For the text-containing cell, return its midpoint in (X, Y) coordinate format. 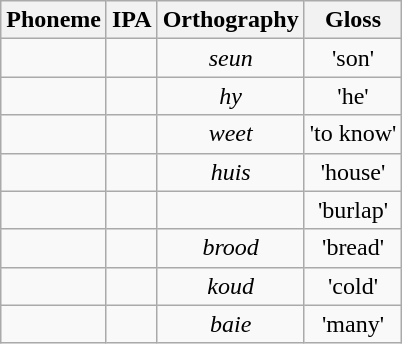
koud (230, 286)
weet (230, 134)
IPA (132, 20)
'burlap' (353, 210)
'many' (353, 324)
'he' (353, 96)
seun (230, 58)
Phoneme (54, 20)
Orthography (230, 20)
'son' (353, 58)
'house' (353, 172)
'cold' (353, 286)
Gloss (353, 20)
huis (230, 172)
'to know' (353, 134)
baie (230, 324)
hy (230, 96)
brood (230, 248)
'bread' (353, 248)
